Provide the [x, y] coordinate of the cell's center where the given text is located.  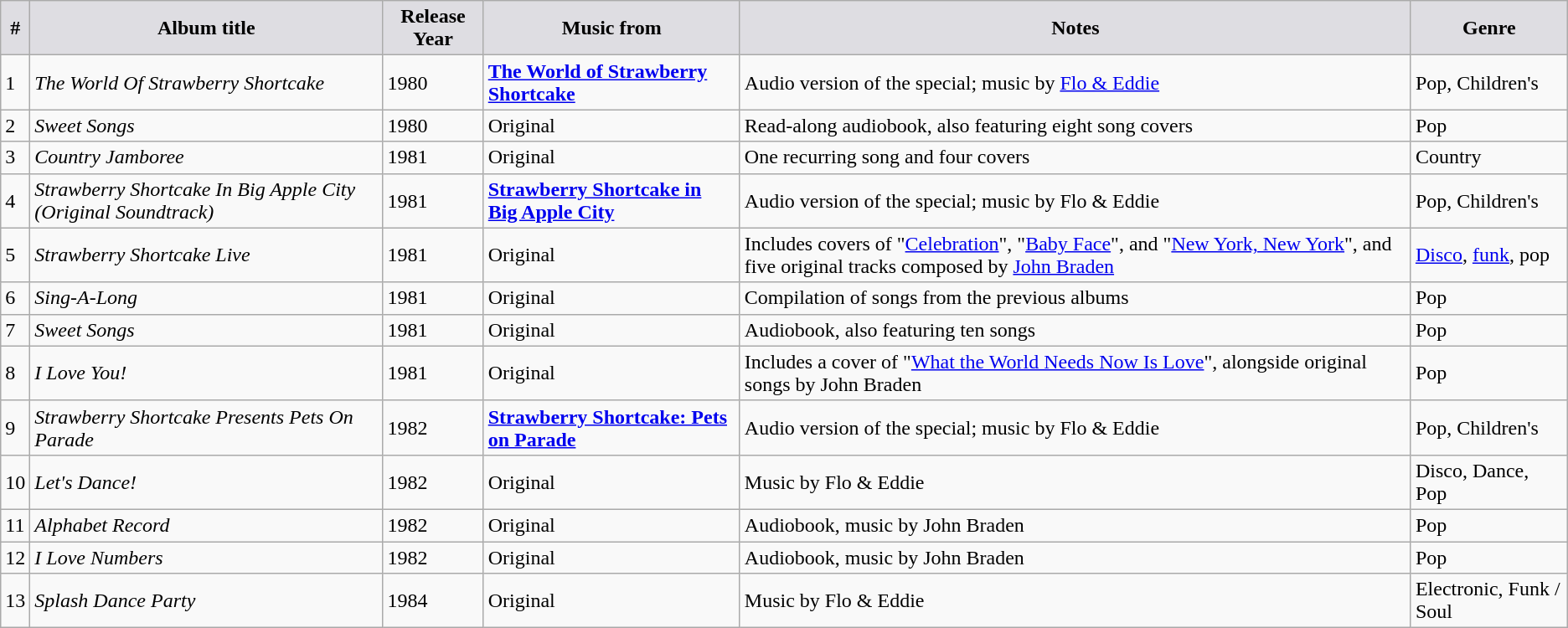
Let's Dance! [206, 482]
# [15, 28]
One recurring song and four covers [1075, 157]
Splash Dance Party [206, 601]
4 [15, 201]
Read-along audiobook, also featuring eight song covers [1075, 126]
Includes covers of "Celebration", "Baby Face", and "New York, New York", and five original tracks composed by John Braden [1075, 255]
Country [1489, 157]
6 [15, 298]
Strawberry Shortcake Live [206, 255]
Disco, funk, pop [1489, 255]
Strawberry Shortcake Presents Pets On Parade [206, 427]
I Love You! [206, 373]
3 [15, 157]
Music from [611, 28]
7 [15, 330]
Genre [1489, 28]
The World Of Strawberry Shortcake [206, 82]
11 [15, 525]
1984 [433, 601]
Electronic, Funk / Soul [1489, 601]
Strawberry Shortcake in Big Apple City [611, 201]
Strawberry Shortcake In Big Apple City (Original Soundtrack) [206, 201]
Notes [1075, 28]
12 [15, 557]
1 [15, 82]
Strawberry Shortcake: Pets on Parade [611, 427]
Album title [206, 28]
10 [15, 482]
Audiobook, also featuring ten songs [1075, 330]
9 [15, 427]
I Love Numbers [206, 557]
Compilation of songs from the previous albums [1075, 298]
Alphabet Record [206, 525]
8 [15, 373]
2 [15, 126]
13 [15, 601]
5 [15, 255]
Country Jamboree [206, 157]
Disco, Dance, Pop [1489, 482]
Sing-A-Long [206, 298]
The World of Strawberry Shortcake [611, 82]
Includes a cover of "What the World Needs Now Is Love", alongside original songs by John Braden [1075, 373]
Release Year [433, 28]
